For the text-containing cell, return its midpoint in (x, y) coordinate format. 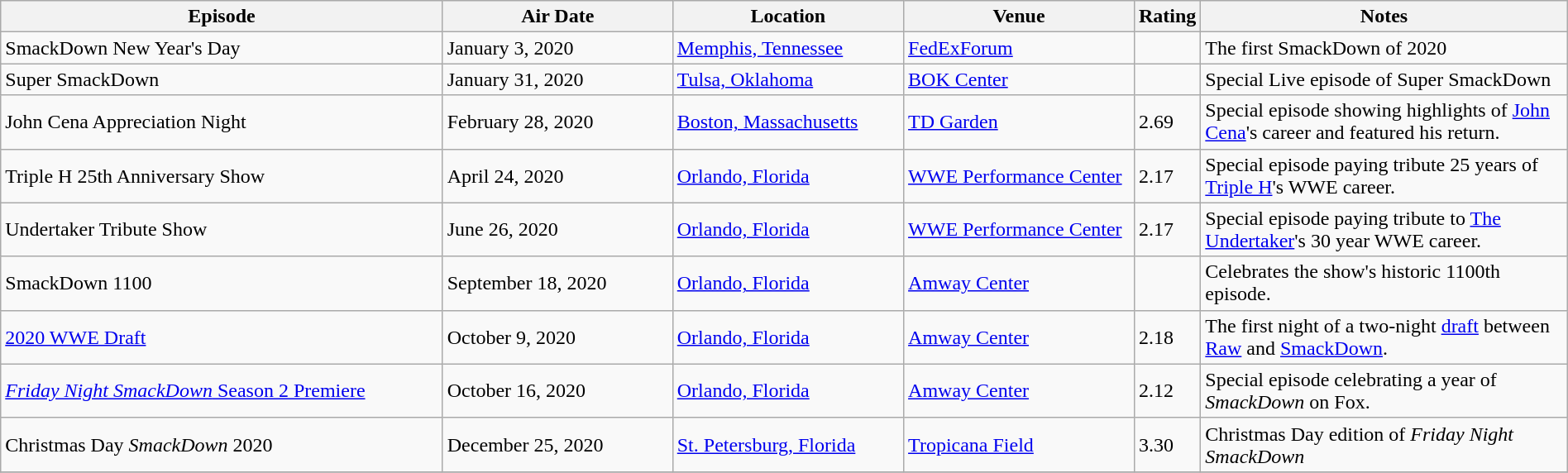
April 24, 2020 (557, 175)
Celebrates the show's historic 1100th episode. (1384, 283)
Triple H 25th Anniversary Show (222, 175)
Memphis, Tennessee (787, 48)
Christmas Day SmackDown 2020 (222, 445)
Venue (1019, 17)
February 28, 2020 (557, 122)
2.69 (1167, 122)
September 18, 2020 (557, 283)
St. Petersburg, Florida (787, 445)
Super SmackDown (222, 79)
Undertaker Tribute Show (222, 230)
Special episode showing highlights of John Cena's career and featured his return. (1384, 122)
Special episode celebrating a year of SmackDown on Fox. (1384, 390)
Special episode paying tribute to The Undertaker's 30 year WWE career. (1384, 230)
2.18 (1167, 337)
Christmas Day edition of Friday Night SmackDown (1384, 445)
October 16, 2020 (557, 390)
Special Live episode of Super SmackDown (1384, 79)
The first SmackDown of 2020 (1384, 48)
Air Date (557, 17)
January 3, 2020 (557, 48)
2.12 (1167, 390)
October 9, 2020 (557, 337)
Tulsa, Oklahoma (787, 79)
SmackDown New Year's Day (222, 48)
Friday Night SmackDown Season 2 Premiere (222, 390)
TD Garden (1019, 122)
3.30 (1167, 445)
Rating (1167, 17)
Boston, Massachusetts (787, 122)
June 26, 2020 (557, 230)
SmackDown 1100 (222, 283)
Special episode paying tribute 25 years of Triple H's WWE career. (1384, 175)
John Cena Appreciation Night (222, 122)
Tropicana Field (1019, 445)
BOK Center (1019, 79)
January 31, 2020 (557, 79)
2020 WWE Draft (222, 337)
Notes (1384, 17)
Episode (222, 17)
FedExForum (1019, 48)
December 25, 2020 (557, 445)
The first night of a two-night draft between Raw and SmackDown. (1384, 337)
Location (787, 17)
